Identify which cell holds the provided text, then report its (X, Y) central coordinate. 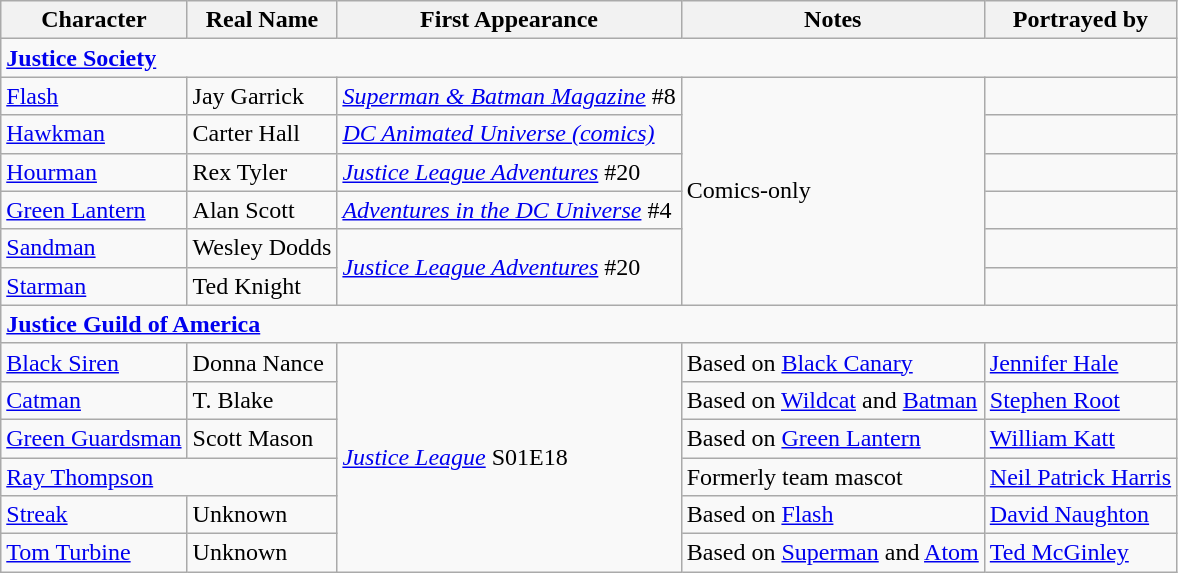
First Appearance (509, 20)
Comics-only (832, 191)
Wesley Dodds (262, 248)
T. Blake (262, 400)
Ted Knight (262, 286)
William Katt (1080, 438)
Hourman (94, 172)
Based on Flash (832, 515)
Character (94, 20)
Streak (94, 515)
Jennifer Hale (1080, 362)
Sandman (94, 248)
Green Guardsman (94, 438)
Scott Mason (262, 438)
Tom Turbine (94, 553)
Ray Thompson (169, 477)
Justice Guild of America (589, 324)
Formerly team mascot (832, 477)
Real Name (262, 20)
Based on Wildcat and Batman (832, 400)
Jay Garrick (262, 96)
Donna Nance (262, 362)
Justice League S01E18 (509, 457)
Starman (94, 286)
Ted McGinley (1080, 553)
David Naughton (1080, 515)
Neil Patrick Harris (1080, 477)
Based on Superman and Atom (832, 553)
Flash (94, 96)
Based on Black Canary (832, 362)
Adventures in the DC Universe #4 (509, 210)
Notes (832, 20)
Green Lantern (94, 210)
Alan Scott (262, 210)
Based on Green Lantern (832, 438)
DC Animated Universe (comics) (509, 134)
Superman & Batman Magazine #8 (509, 96)
Rex Tyler (262, 172)
Hawkman (94, 134)
Justice Society (589, 58)
Portrayed by (1080, 20)
Stephen Root (1080, 400)
Carter Hall (262, 134)
Catman (94, 400)
Black Siren (94, 362)
